Return (x, y) of the center of cell containing provided text 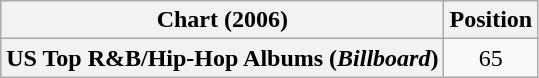
Position (491, 20)
US Top R&B/Hip-Hop Albums (Billboard) (222, 58)
Chart (2006) (222, 20)
65 (491, 58)
